Pinpoint the cell where the given text exists, returning its [X, Y] midpoint coordinate. 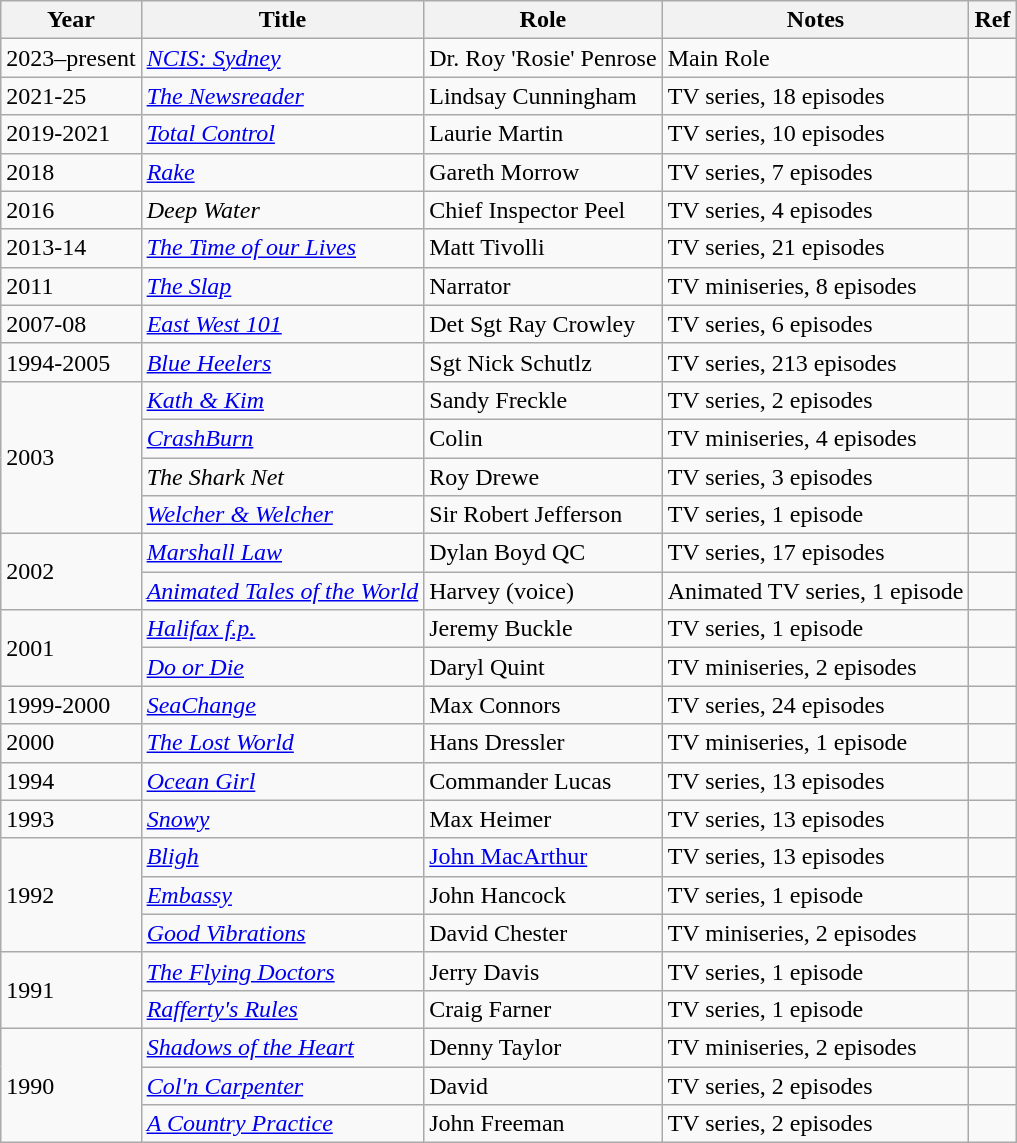
2013-14 [71, 248]
Snowy [282, 819]
Welcher & Welcher [282, 515]
NCIS: Sydney [282, 58]
TV series, 3 episodes [816, 477]
TV series, 10 episodes [816, 134]
Colin [543, 438]
Ref [992, 20]
John MacArthur [543, 857]
Max Connors [543, 705]
SeaChange [282, 705]
2016 [71, 210]
Halifax f.p. [282, 629]
2023–present [71, 58]
TV miniseries, 8 episodes [816, 286]
Harvey (voice) [543, 591]
TV series, 21 episodes [816, 248]
Good Vibrations [282, 933]
The Slap [282, 286]
John Freeman [543, 1124]
Animated Tales of the World [282, 591]
Rafferty's Rules [282, 1009]
2001 [71, 648]
1993 [71, 819]
Laurie Martin [543, 134]
The Newsreader [282, 96]
Narrator [543, 286]
The Flying Doctors [282, 971]
2000 [71, 743]
Max Heimer [543, 819]
2018 [71, 172]
Embassy [282, 895]
2011 [71, 286]
2003 [71, 457]
1991 [71, 990]
Sandy Freckle [543, 400]
Lindsay Cunningham [543, 96]
Notes [816, 20]
TV miniseries, 1 episode [816, 743]
Sgt Nick Schutlz [543, 362]
The Shark Net [282, 477]
Col'n Carpenter [282, 1085]
TV series, 7 episodes [816, 172]
1994-2005 [71, 362]
David Chester [543, 933]
2002 [71, 572]
1994 [71, 781]
John Hancock [543, 895]
Matt Tivolli [543, 248]
Det Sgt Ray Crowley [543, 324]
Shadows of the Heart [282, 1047]
Dylan Boyd QC [543, 553]
Hans Dressler [543, 743]
Role [543, 20]
Animated TV series, 1 episode [816, 591]
Blue Heelers [282, 362]
The Time of our Lives [282, 248]
2019-2021 [71, 134]
Jerry Davis [543, 971]
Total Control [282, 134]
Sir Robert Jefferson [543, 515]
Bligh [282, 857]
Year [71, 20]
Ocean Girl [282, 781]
TV series, 213 episodes [816, 362]
1990 [71, 1085]
TV miniseries, 4 episodes [816, 438]
1992 [71, 895]
1999-2000 [71, 705]
Marshall Law [282, 553]
Rake [282, 172]
Craig Farner [543, 1009]
Denny Taylor [543, 1047]
TV series, 24 episodes [816, 705]
TV series, 18 episodes [816, 96]
The Lost World [282, 743]
Kath & Kim [282, 400]
Gareth Morrow [543, 172]
Deep Water [282, 210]
Do or Die [282, 667]
Dr. Roy 'Rosie' Penrose [543, 58]
TV series, 4 episodes [816, 210]
Jeremy Buckle [543, 629]
A Country Practice [282, 1124]
Main Role [816, 58]
2021-25 [71, 96]
East West 101 [282, 324]
David [543, 1085]
CrashBurn [282, 438]
TV series, 17 episodes [816, 553]
2007-08 [71, 324]
Title [282, 20]
Roy Drewe [543, 477]
Chief Inspector Peel [543, 210]
Commander Lucas [543, 781]
Daryl Quint [543, 667]
TV series, 6 episodes [816, 324]
